From the cell containing the given text, extract its center point as (X, Y) coordinate. 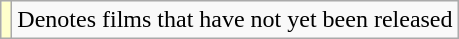
Denotes films that have not yet been released (235, 20)
